Output the (x, y) coordinate of the center of the cell containing the given text.  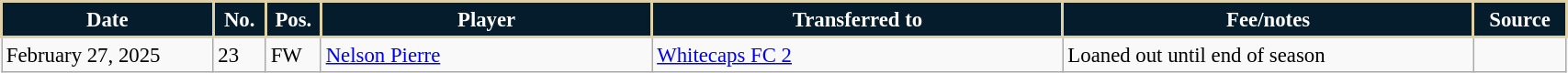
Nelson Pierre (487, 55)
Fee/notes (1268, 20)
Whitecaps FC 2 (858, 55)
FW (293, 55)
Date (108, 20)
No. (239, 20)
Loaned out until end of season (1268, 55)
Transferred to (858, 20)
23 (239, 55)
February 27, 2025 (108, 55)
Player (487, 20)
Source (1519, 20)
Pos. (293, 20)
